Detect which cell encompasses the target text, then output its [X, Y] center coordinate. 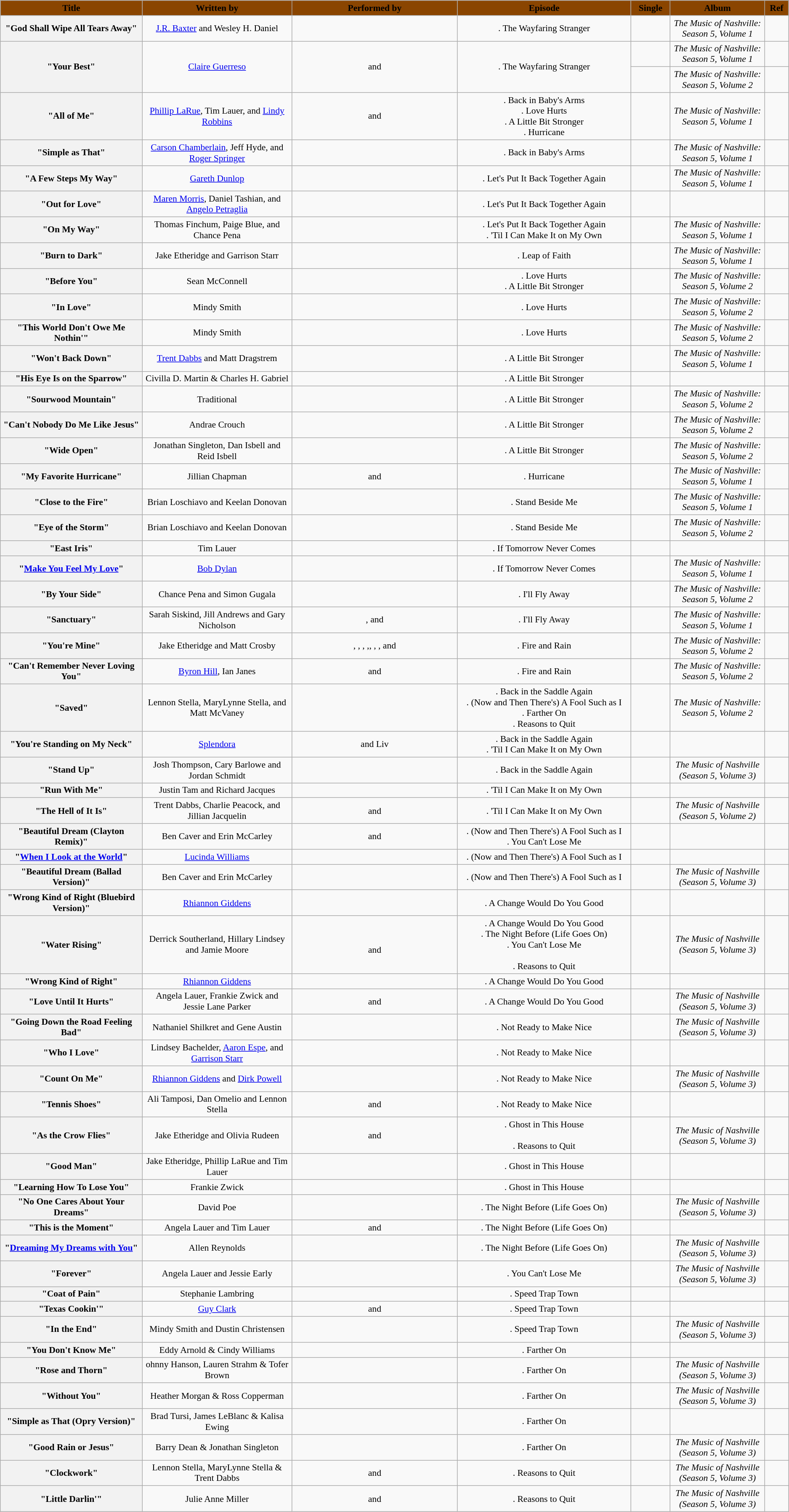
"Good Rain or Jesus" [72, 1448]
"All of Me" [72, 116]
"Make You Feel My Love" [72, 568]
Performed by [375, 8]
Josh Thompson, Cary Barlowe and Jordan Schmidt [217, 770]
"Learning How To Lose You" [72, 1187]
Gareth Dunlop [217, 178]
"By Your Side" [72, 594]
. You Can't Lose Me [544, 1273]
The Music of Nashville (Season 5, Volume 2) [718, 810]
"You're Standing on My Neck" [72, 744]
Byron Hill, Ian Janes [217, 672]
"As the Crow Flies" [72, 1135]
. Hurricane [544, 476]
, , , ,, , , and [375, 646]
Episode [544, 8]
Stephanie Lambring [217, 1294]
. Love Hurts . A Little Bit Stronger [544, 281]
Thomas Finchum, Paige Blue, and Chance Pena [217, 230]
. Back in the Saddle Again [544, 770]
. Back in the Saddle Again. (Now and Then There's) A Fool Such as I. Farther On. Reasons to Quit [544, 708]
"This is the Moment" [72, 1228]
Derrick Southerland, Hillary Lindsey and Jamie Moore [217, 945]
"East Iris" [72, 548]
Julie Anne Miller [217, 1499]
Lennon Stella, MaryLynne Stella & Trent Dabbs [217, 1473]
Lucinda Williams [217, 857]
"Won't Back Down" [72, 359]
"Run With Me" [72, 790]
Traditional [217, 399]
Jonathan Singleton, Dan Isbell and Reid Isbell [217, 450]
Allen Reynolds [217, 1248]
"The Hell of It Is" [72, 810]
Angela Lauer and Tim Lauer [217, 1228]
David Poe [217, 1207]
J.R. Baxter and Wesley H. Daniel [217, 29]
Barry Dean & Jonathan Singleton [217, 1448]
Jake Etheridge and Matt Crosby [217, 646]
Mindy Smith and Dustin Christensen [217, 1330]
Trent Dabbs, Charlie Peacock, and Jillian Jacquelin [217, 810]
"His Eye Is on the Sparrow" [72, 379]
"On My Way" [72, 230]
"In Love" [72, 307]
Chance Pena and Simon Gugala [217, 594]
. Back in Baby's Arms. Love Hurts. A Little Bit Stronger. Hurricane [544, 116]
"Clockwork" [72, 1473]
Single [651, 8]
. Let's Put It Back Together Again. 'Til I Can Make It on My Own [544, 230]
"Rose and Thorn" [72, 1370]
"Simple as That (Opry Version)" [72, 1422]
"Burn to Dark" [72, 256]
Trent Dabbs and Matt Dragstrem [217, 359]
Maren Morris, Daniel Tashian, and Angelo Petraglia [217, 205]
Tim Lauer [217, 548]
"Texas Cookin'" [72, 1309]
"God Shall Wipe All Tears Away" [72, 29]
. A Change Would Do You Good. The Night Before (Life Goes On). You Can't Lose Me. Reasons to Quit [544, 945]
Nathaniel Shilkret and Gene Austin [217, 1028]
"You Don't Know Me" [72, 1350]
"Coat of Pain" [72, 1294]
"Wrong Kind of Right" [72, 981]
"Wrong Kind of Right (Bluebird Version)" [72, 903]
Sarah Siskind, Jill Andrews and Gary Nicholson [217, 620]
Andrae Crouch [217, 425]
ohnny Hanson, Lauren Strahm & Tofer Brown [217, 1370]
"Without You" [72, 1396]
Jake Etheridge and Garrison Starr [217, 256]
Guy Clark [217, 1309]
. Back in Baby's Arms [544, 152]
"Can't Remember Never Loving You" [72, 672]
"Saved" [72, 708]
Eddy Arnold & Cindy Williams [217, 1350]
Civilla D. Martin & Charles H. Gabriel [217, 379]
"Wide Open" [72, 450]
Title [72, 8]
"My Favorite Hurricane" [72, 476]
Jake Etheridge, Phillip LaRue and Tim Lauer [217, 1167]
Phillip LaRue, Tim Lauer, and Lindy Robbins [217, 116]
Ali Tamposi, Dan Omelio and Lennon Stella [217, 1104]
and Liv [375, 744]
"No One Cares About Your Dreams" [72, 1207]
"This World Don't Owe Me Nothin'" [72, 332]
Ref [776, 8]
"In the End" [72, 1330]
Heather Morgan & Ross Copperman [217, 1396]
"When I Look at the World" [72, 857]
. Leap of Faith [544, 256]
Angela Lauer, Frankie Zwick and Jessie Lane Parker [217, 1002]
"Going Down the Road Feeling Bad" [72, 1028]
"You're Mine" [72, 646]
Angela Lauer and Jessie Early [217, 1273]
"Stand Up" [72, 770]
"Sanctuary" [72, 620]
Sean McConnell [217, 281]
"Before You" [72, 281]
Carson Chamberlain, Jeff Hyde, and Roger Springer [217, 152]
"Little Darlin'" [72, 1499]
"Dreaming My Dreams with You" [72, 1248]
, and [375, 620]
. (Now and Then There's) A Fool Such as I. You Can't Lose Me [544, 837]
"Simple as That" [72, 152]
"A Few Steps My Way" [72, 178]
Justin Tam and Richard Jacques [217, 790]
"Who I Love" [72, 1053]
"Your Best" [72, 67]
Frankie Zwick [217, 1187]
"Out for Love" [72, 205]
. Back in the Saddle Again. 'Til I Can Make It on My Own [544, 744]
"Love Until It Hurts" [72, 1002]
"Close to the Fire" [72, 502]
Album [718, 8]
"Tennis Shoes" [72, 1104]
Jillian Chapman [217, 476]
"Beautiful Dream (Clayton Remix)" [72, 837]
Lindsey Bachelder, Aaron Espe, and Garrison Starr [217, 1053]
"Water Rising" [72, 945]
"Good Man" [72, 1167]
Splendora [217, 744]
Jake Etheridge and Olivia Rudeen [217, 1135]
. Ghost in This House. Reasons to Quit [544, 1135]
"Forever" [72, 1273]
Bob Dylan [217, 568]
"Count On Me" [72, 1079]
Claire Guerreso [217, 67]
Brad Tursi, James LeBlanc & Kalisa Ewing [217, 1422]
Lennon Stella, MaryLynne Stella, and Matt McVaney [217, 708]
"Beautiful Dream (Ballad Version)" [72, 877]
Written by [217, 8]
"Sourwood Mountain" [72, 399]
"Eye of the Storm" [72, 528]
"Can't Nobody Do Me Like Jesus" [72, 425]
Rhiannon Giddens and Dirk Powell [217, 1079]
